Capture the cell that displays the provided text and extract its (X, Y) central coordinate. 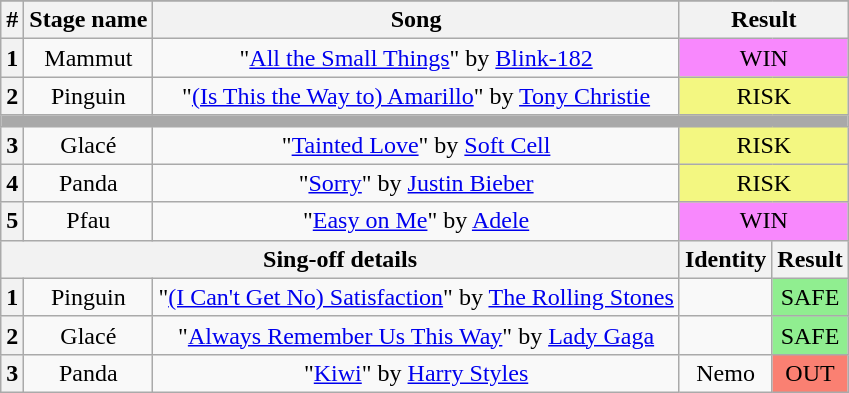
Sing-off details (340, 259)
5 (12, 221)
Nemo (725, 373)
# (12, 20)
Mammut (88, 58)
Song (416, 20)
4 (12, 183)
"Kiwi" by Harry Styles (416, 373)
"(Is This the Way to) Amarillo" by Tony Christie (416, 96)
"Easy on Me" by Adele (416, 221)
Stage name (88, 20)
"Sorry" by Justin Bieber (416, 183)
"Tainted Love" by Soft Cell (416, 145)
Pfau (88, 221)
"(I Can't Get No) Satisfaction" by The Rolling Stones (416, 297)
OUT (810, 373)
"Always Remember Us This Way" by Lady Gaga (416, 335)
Identity (725, 259)
"All the Small Things" by Blink-182 (416, 58)
